Return (x, y) of the center of cell containing provided text 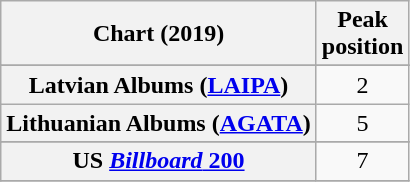
Chart (2019) (159, 34)
US Billboard 200 (159, 161)
Peak position (362, 34)
Latvian Albums (LAIPA) (159, 85)
5 (362, 123)
Lithuanian Albums (AGATA) (159, 123)
7 (362, 161)
2 (362, 85)
